Return (x, y) of the center of cell containing provided text 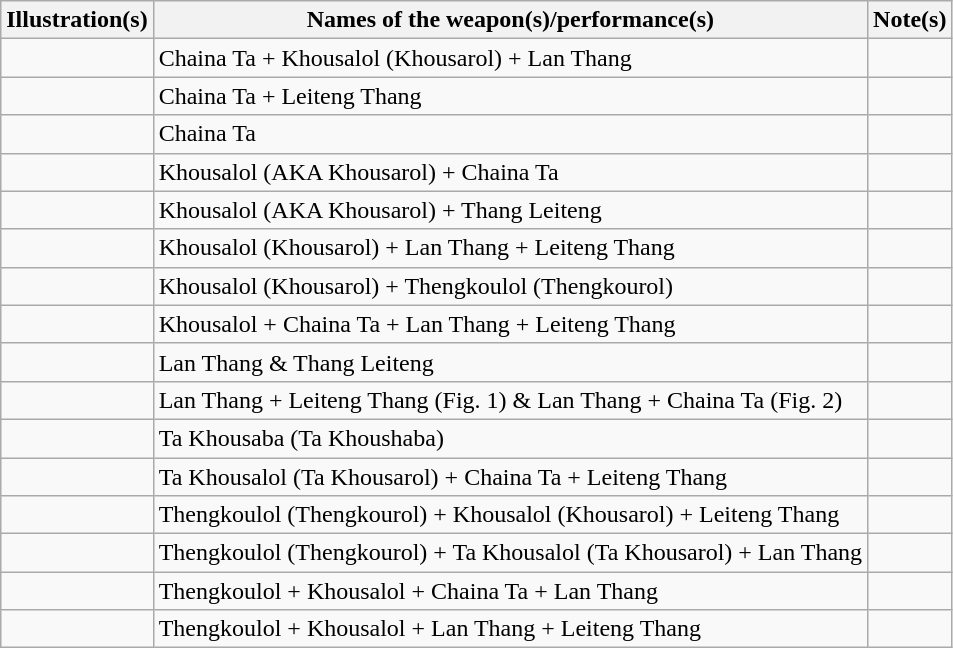
Thengkoulol (Thengkourol) + Khousalol (Khousarol) + Leiteng Thang (510, 515)
Chaina Ta + Leiteng Thang (510, 96)
Note(s) (910, 20)
Lan Thang & Thang Leiteng (510, 362)
Illustration(s) (77, 20)
Lan Thang + Leiteng Thang (Fig. 1) & Lan Thang + Chaina Ta (Fig. 2) (510, 400)
Thengkoulol + Khousalol + Lan Thang + Leiteng Thang (510, 629)
Thengkoulol + Khousalol + Chaina Ta + Lan Thang (510, 591)
Khousalol (AKA Khousarol) + Chaina Ta (510, 172)
Khousalol (Khousarol) + Lan Thang + Leiteng Thang (510, 248)
Ta Khousalol (Ta Khousarol) + Chaina Ta + Leiteng Thang (510, 477)
Ta Khousaba (Ta Khoushaba) (510, 438)
Khousalol (Khousarol) + Thengkoulol (Thengkourol) (510, 286)
Khousalol + Chaina Ta + Lan Thang + Leiteng Thang (510, 324)
Khousalol (AKA Khousarol) + Thang Leiteng (510, 210)
Chaina Ta (510, 134)
Thengkoulol (Thengkourol) + Ta Khousalol (Ta Khousarol) + Lan Thang (510, 553)
Chaina Ta + Khousalol (Khousarol) + Lan Thang (510, 58)
Names of the weapon(s)/performance(s) (510, 20)
